Find where the given text appears and provide that cell's center as (x, y) coordinate. 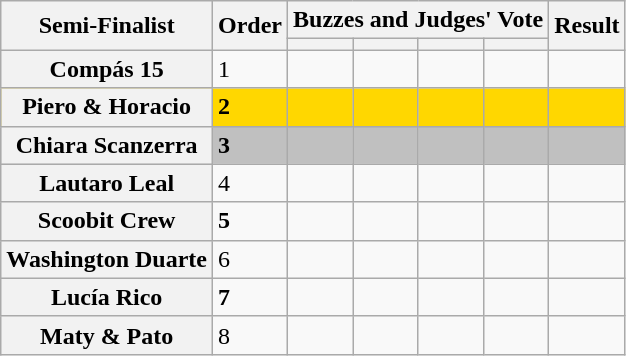
1 (250, 69)
Piero & Horacio (107, 107)
Result (587, 26)
2 (250, 107)
Semi-Finalist (107, 26)
6 (250, 259)
3 (250, 145)
Scoobit Crew (107, 221)
Chiara Scanzerra (107, 145)
4 (250, 183)
Order (250, 26)
Washington Duarte (107, 259)
Lucía Rico (107, 297)
Lautaro Leal (107, 183)
Maty & Pato (107, 335)
5 (250, 221)
Buzzes and Judges' Vote (418, 20)
Compás 15 (107, 69)
7 (250, 297)
8 (250, 335)
